Identify which cell holds the provided text, then report its (X, Y) central coordinate. 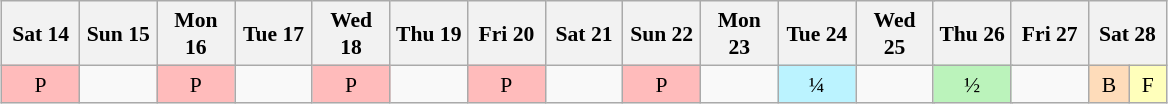
Wed 25 (895, 33)
Wed 18 (351, 33)
Sat 21 (584, 33)
Sat 28 (1128, 33)
Sun 22 (662, 33)
Sun 15 (118, 33)
Thu 19 (429, 33)
¼ (817, 84)
F (1148, 84)
½ (972, 84)
Thu 26 (972, 33)
Mon 16 (196, 33)
Sat 14 (41, 33)
Mon 23 (739, 33)
Tue 17 (274, 33)
B (1110, 84)
Tue 24 (817, 33)
Fri 27 (1050, 33)
Fri 20 (507, 33)
